Capture the cell that displays the provided text and extract its [X, Y] central coordinate. 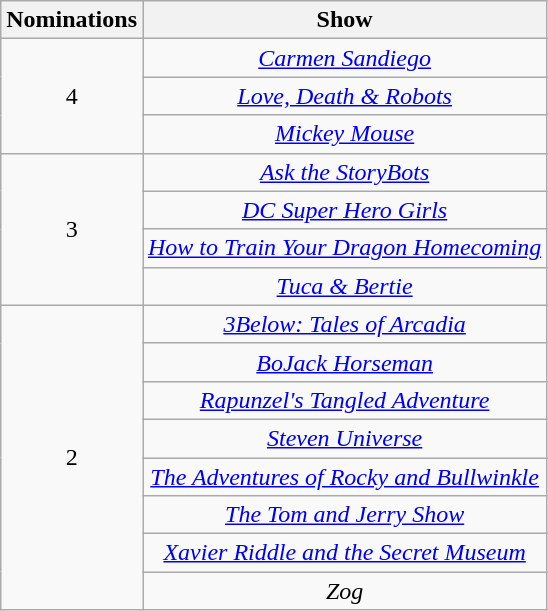
Love, Death & Robots [344, 96]
DC Super Hero Girls [344, 210]
Carmen Sandiego [344, 58]
Xavier Riddle and the Secret Museum [344, 553]
Nominations [72, 20]
Mickey Mouse [344, 134]
2 [72, 457]
Zog [344, 591]
How to Train Your Dragon Homecoming [344, 248]
The Tom and Jerry Show [344, 515]
The Adventures of Rocky and Bullwinkle [344, 477]
3 [72, 229]
Show [344, 20]
4 [72, 96]
BoJack Horseman [344, 362]
Steven Universe [344, 438]
3Below: Tales of Arcadia [344, 324]
Rapunzel's Tangled Adventure [344, 400]
Tuca & Bertie [344, 286]
Ask the StoryBots [344, 172]
